Scan for the cell matching the given text and deliver its [x, y] coordinate at center. 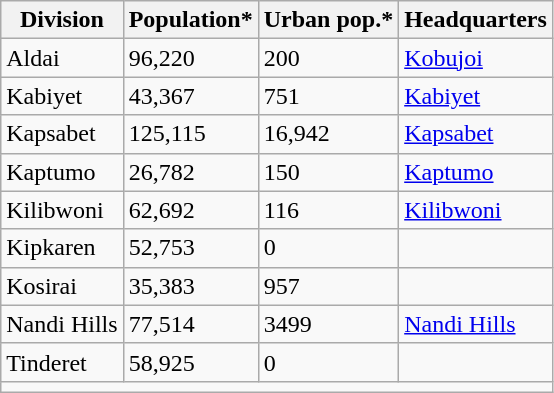
58,925 [190, 362]
Division [62, 20]
3499 [328, 324]
200 [328, 58]
125,115 [190, 134]
150 [328, 172]
Kobujoi [476, 58]
Kipkaren [62, 248]
Population* [190, 20]
Kosirai [62, 286]
116 [328, 210]
62,692 [190, 210]
35,383 [190, 286]
43,367 [190, 96]
96,220 [190, 58]
26,782 [190, 172]
77,514 [190, 324]
Tinderet [62, 362]
Headquarters [476, 20]
Aldai [62, 58]
16,942 [328, 134]
Urban pop.* [328, 20]
957 [328, 286]
52,753 [190, 248]
751 [328, 96]
